Identify which cell holds the provided text, then report its (X, Y) central coordinate. 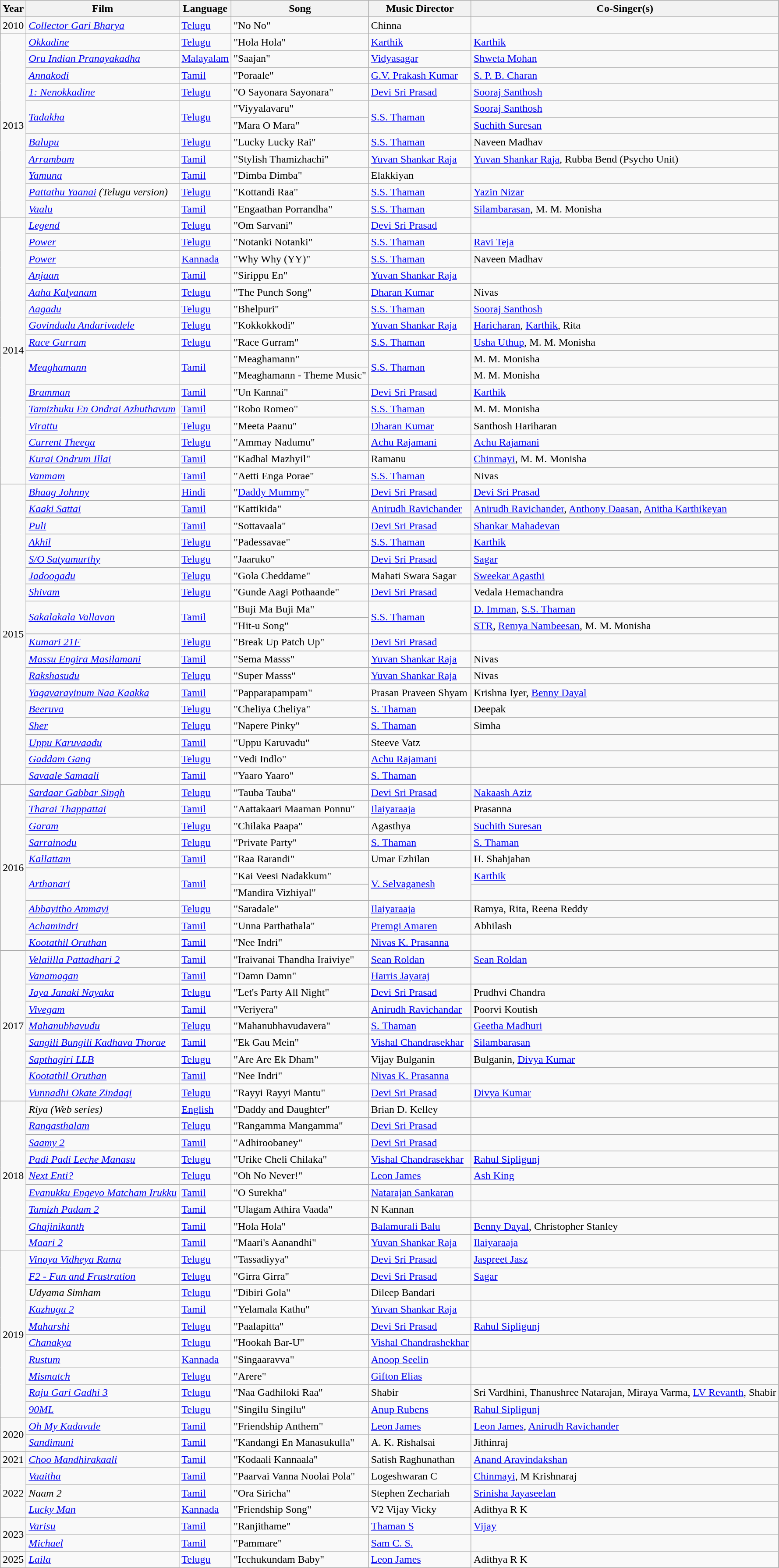
Current Theega (103, 442)
Anup Rubens (420, 1409)
Kazhugu 2 (103, 1310)
"Vedi Indlo" (300, 759)
Next Enti? (103, 1176)
Sakalakala Vallavan (103, 617)
Anirudh Ravichandar (420, 1009)
Harris Jayaraj (420, 976)
Saamy 2 (103, 1143)
Oru Indian Pranayakadha (103, 59)
"Ammay Nadumu" (300, 442)
"Singilu Singilu" (300, 1409)
Bramman (103, 392)
Ravi Teja (625, 242)
Kurai Ondrum Illai (103, 459)
Abhilash (625, 926)
Geetha Madhuri (625, 1026)
Abbayitho Ammayi (103, 909)
Umar Ezhilan (420, 859)
Anand Aravindakshan (625, 1459)
Leon James, Anirudh Ravichander (625, 1426)
Mahati Swara Sagar (420, 576)
"Icchukundam Baby" (300, 1560)
H. Shahjahan (625, 859)
"Poraale" (300, 75)
"Hookah Bar-U" (300, 1343)
"Damn Damn" (300, 976)
Uppu Karuvaadu (103, 743)
"Yelamala Kathu" (300, 1310)
"Papparapampam" (300, 692)
Naam 2 (103, 1493)
Shankar Mahadevan (625, 526)
Simha (625, 726)
Co-Singer(s) (625, 9)
2010 (13, 25)
2016 (13, 867)
Udyama Simham (103, 1293)
"Chilaka Paapa" (300, 826)
Jadoogadu (103, 576)
Vunnadhi Okate Zindagi (103, 1093)
"Are Are Ek Dham" (300, 1059)
"Sottavaala" (300, 526)
"Paarvai Vanna Noolai Pola" (300, 1476)
"Kodaali Kannaala" (300, 1459)
"Mara O Mara" (300, 125)
Yuvan Shankar Raja, Rubba Bend (Psycho Unit) (625, 159)
2022 (13, 1493)
"Daddy and Daughter" (300, 1109)
"Kattikida" (300, 509)
Shweta Mohan (625, 59)
Balamurali Balu (420, 1226)
Savaale Samaali (103, 776)
"Kadhal Mazhyil" (300, 459)
Laila (103, 1560)
2014 (13, 350)
Usha Uthup, M. M. Monisha (625, 342)
Anjaan (103, 276)
Ramya, Rita, Reena Reddy (625, 909)
"Raa Rarandi" (300, 859)
Sweekar Agasthi (625, 576)
Sangili Bungili Kadhava Thorae (103, 1043)
"Viyyalavaru" (300, 109)
Haricharan, Karthik, Rita (625, 326)
"Meaghamann" (300, 359)
"O Surekha" (300, 1193)
"Why Why (YY)" (300, 259)
G.V. Prakash Kumar (420, 75)
Rakshasudu (103, 676)
"Friendship Song" (300, 1509)
Shivam (103, 592)
Bulganin, Divya Kumar (625, 1059)
"Maari's Aanandhi" (300, 1242)
"Ek Gau Mein" (300, 1043)
Kaaki Sattai (103, 509)
Puli (103, 526)
Velaiilla Pattadhari 2 (103, 959)
"Bhelpuri" (300, 309)
Riya (Web series) (103, 1109)
V2 Vijay Vicky (420, 1509)
"Un Kannai" (300, 392)
Choo Mandhirakaali (103, 1459)
Sher (103, 726)
Lucky Man (103, 1509)
Divya Kumar (625, 1093)
STR, Remya Nambeesan, M. M. Monisha (625, 626)
Deepak (625, 709)
"Saajan" (300, 59)
Sarrainodu (103, 842)
Dileep Bandari (420, 1293)
"Dimba Dimba" (300, 175)
Raju Gari Gadhi 3 (103, 1393)
2013 (13, 125)
Virattu (103, 425)
Bhaag Johnny (103, 492)
Padi Padi Leche Manasu (103, 1159)
Prasanna (625, 809)
"Jaaruko" (300, 559)
"Adhiroobaney" (300, 1143)
Vanamagan (103, 976)
Legend (103, 226)
2015 (13, 634)
Krishna Iyer, Benny Dayal (625, 692)
Natarajan Sankaran (420, 1193)
Anirudh Ravichander (420, 509)
Vanmam (103, 475)
Hindi (205, 492)
Arthanari (103, 884)
Anirudh Ravichander, Anthony Daasan, Anitha Karthikeyan (625, 509)
"Race Gurram" (300, 342)
Sapthagiri LLB (103, 1059)
"Break Up Patch Up" (300, 642)
Maari 2 (103, 1242)
2025 (13, 1560)
"Kottandi Raa" (300, 192)
F2 - Fun and Frustration (103, 1276)
Evanukku Engeyo Matcham Irukku (103, 1193)
"Sema Masss" (300, 659)
2019 (13, 1334)
Music Director (420, 9)
V. Selvaganesh (420, 884)
Chinmayi, M. M. Monisha (625, 459)
Yazin Nizar (625, 192)
Tharai Thappattai (103, 809)
"Kai Veesi Nadakkum" (300, 876)
"Meaghamann - Theme Music" (300, 375)
"Mandira Vizhiyal" (300, 892)
Tamizh Padam 2 (103, 1209)
"Daddy Mummy" (300, 492)
Shabir (420, 1393)
"Pammare" (300, 1543)
Satish Raghunathan (420, 1459)
"Girra Girra" (300, 1276)
"Sirippu En" (300, 276)
"Arere" (300, 1376)
Vinaya Vidheya Rama (103, 1259)
Aagadu (103, 309)
"No No" (300, 25)
Arrambam (103, 159)
Yagavarayinum Naa Kaakka (103, 692)
Poorvi Koutish (625, 1009)
Maharshi (103, 1326)
Beeruva (103, 709)
"Super Masss" (300, 676)
"Aattakaari Maaman Ponnu" (300, 809)
Gifton Elias (420, 1376)
"Paalapitta" (300, 1326)
Jithinraj (625, 1443)
Aaha Kalyanam (103, 292)
Year (13, 9)
Pattathu Yaanai (Telugu version) (103, 192)
"Uppu Karuvadu" (300, 743)
"Engaathan Porrandha" (300, 209)
"The Punch Song" (300, 292)
Brian D. Kelley (420, 1109)
"Iraivanai Thandha Iraiviye" (300, 959)
Tadakha (103, 117)
"Tassadiyya" (300, 1259)
"Aetti Enga Porae" (300, 475)
"Rangamma Mangamma" (300, 1126)
Silambarasan, M. M. Monisha (625, 209)
Tamizhuku En Ondrai Azhuthavum (103, 409)
2023 (13, 1534)
Premgi Amaren (420, 926)
1: Nenokkadine (103, 92)
Govindudu Andarivadele (103, 326)
"Lucky Lucky Rai" (300, 142)
Collector Gari Bharya (103, 25)
Yamuna (103, 175)
"Friendship Anthem" (300, 1426)
N Kannan (420, 1209)
Stephen Zechariah (420, 1493)
Varisu (103, 1526)
Vijay Bulganin (420, 1059)
Chanakya (103, 1343)
Vaaitha (103, 1476)
Balupu (103, 142)
"Unna Parthathala" (300, 926)
A. K. Rishalsai (420, 1443)
Elakkiyan (420, 175)
Vivegam (103, 1009)
Rustum (103, 1359)
Steeve Vatz (420, 743)
"Kandangi En Manasukulla" (300, 1443)
Annakodi (103, 75)
S. P. B. Charan (625, 75)
Agasthya (420, 826)
Vijay (625, 1526)
Logeshwaran C (420, 1476)
Okkadine (103, 42)
Chinna (420, 25)
English (205, 1109)
"Gola Cheddame" (300, 576)
Kumari 21F (103, 642)
Sri Vardhini, Thanushree Natarajan, Miraya Varma, LV Revanth, Shabir (625, 1393)
"Private Party" (300, 842)
Akhil (103, 542)
2018 (13, 1176)
"Cheliya Cheliya" (300, 709)
Kallattam (103, 859)
Michael (103, 1543)
"Ranjithame" (300, 1526)
"Stylish Thamizhachi" (300, 159)
Vishal Chandrashekhar (420, 1343)
"Yaaro Yaaro" (300, 776)
"Om Sarvani" (300, 226)
Gaddam Gang (103, 759)
Ramanu (420, 459)
2020 (13, 1434)
Achamindri (103, 926)
2021 (13, 1459)
"Tauba Tauba" (300, 793)
2017 (13, 1026)
Silambarasan (625, 1043)
Benny Dayal, Christopher Stanley (625, 1226)
Garam (103, 826)
Language (205, 9)
Song (300, 9)
"Veriyera" (300, 1009)
Rangasthalam (103, 1126)
Jaya Janaki Nayaka (103, 992)
Ash King (625, 1176)
Vaalu (103, 209)
Nakaash Aziz (625, 793)
Vidyasagar (420, 59)
Thaman S (420, 1526)
Mahanubhavudu (103, 1026)
"Notanki Notanki" (300, 242)
"Urike Cheli Chilaka" (300, 1159)
Prasan Praveen Shyam (420, 692)
Race Gurram (103, 342)
Oh My Kadavule (103, 1426)
Film (103, 9)
Sam C. S. (420, 1543)
"Robo Romeo" (300, 409)
Massu Engira Masilamani (103, 659)
"Hit-u Song" (300, 626)
"Rayyi Rayyi Mantu" (300, 1093)
"Saradale" (300, 909)
90ML (103, 1409)
Mismatch (103, 1376)
"Oh No Never!" (300, 1176)
Prudhvi Chandra (625, 992)
Sardaar Gabbar Singh (103, 793)
Chinmayi, M Krishnaraj (625, 1476)
"Let's Party All Night" (300, 992)
"Gunde Aagi Pothaande" (300, 592)
Meaghamann (103, 367)
Srinisha Jayaseelan (625, 1493)
Santhosh Hariharan (625, 425)
Jaspreet Jasz (625, 1259)
Sandimuni (103, 1443)
S/O Satyamurthy (103, 559)
D. Imman, S.S. Thaman (625, 609)
"Kokkokkodi" (300, 326)
"Buji Ma Buji Ma" (300, 609)
"Mahanubhavudavera" (300, 1026)
"Ora Siricha" (300, 1493)
"O Sayonara Sayonara" (300, 92)
"Ulagam Athira Vaada" (300, 1209)
"Meeta Paanu" (300, 425)
Anoop Seelin (420, 1359)
Vedala Hemachandra (625, 592)
"Singaaravva" (300, 1359)
"Padessavae" (300, 542)
"Napere Pinky" (300, 726)
"Dibiri Gola" (300, 1293)
Ghajinikanth (103, 1226)
"Naa Gadhiloki Raa" (300, 1393)
Malayalam (205, 59)
